Pinpoint the cell where the given text exists, returning its [x, y] midpoint coordinate. 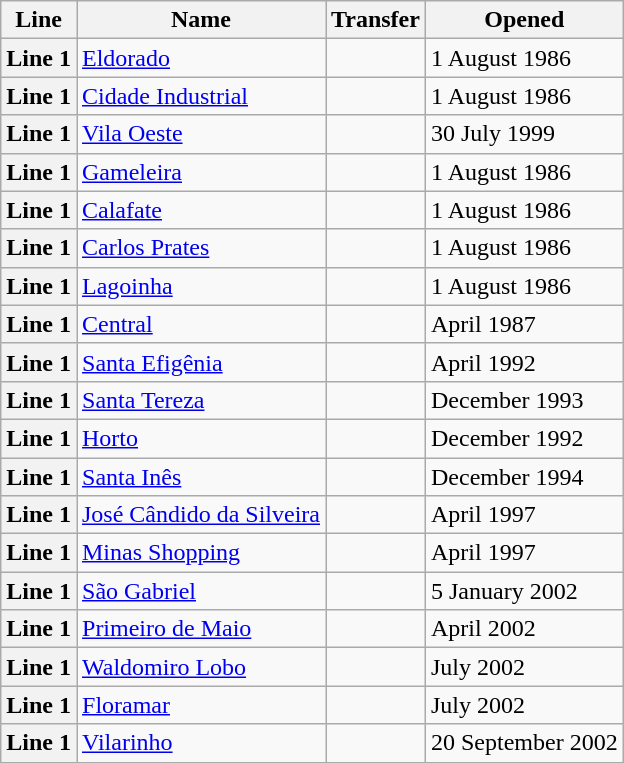
Waldomiro Lobo [200, 667]
April 1992 [524, 362]
Transfer [376, 20]
José Cândido da Silveira [200, 515]
Central [200, 324]
Gameleira [200, 172]
Vilarinho [200, 743]
Minas Shopping [200, 553]
Santa Tereza [200, 400]
December 1994 [524, 477]
Opened [524, 20]
April 1987 [524, 324]
April 2002 [524, 629]
São Gabriel [200, 591]
Vila Oeste [200, 134]
Line [39, 20]
30 July 1999 [524, 134]
December 1992 [524, 438]
Horto [200, 438]
Primeiro de Maio [200, 629]
Carlos Prates [200, 248]
Cidade Industrial [200, 96]
Lagoinha [200, 286]
Santa Inês [200, 477]
20 September 2002 [524, 743]
December 1993 [524, 400]
Name [200, 20]
5 January 2002 [524, 591]
Santa Efigênia [200, 362]
Floramar [200, 705]
Eldorado [200, 58]
Calafate [200, 210]
